Pinpoint the cell where the given text exists, returning its (x, y) midpoint coordinate. 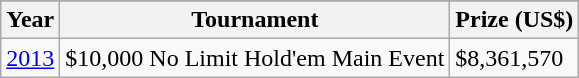
Prize (US$) (514, 20)
Year (30, 20)
$10,000 No Limit Hold'em Main Event (255, 58)
2013 (30, 58)
$8,361,570 (514, 58)
Tournament (255, 20)
